Return [X, Y] of the center of cell containing provided text 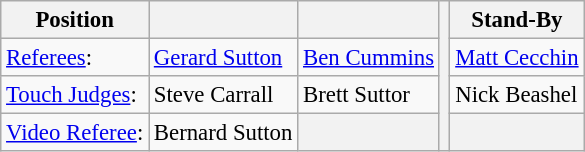
Brett Suttor [369, 95]
Matt Cecchin [517, 58]
Referees: [75, 58]
Nick Beashel [517, 95]
Video Referee: [75, 133]
Touch Judges: [75, 95]
Gerard Sutton [224, 58]
Bernard Sutton [224, 133]
Stand-By [517, 20]
Steve Carrall [224, 95]
Ben Cummins [369, 58]
Position [75, 20]
